Pinpoint the cell where the given text exists, returning its [X, Y] midpoint coordinate. 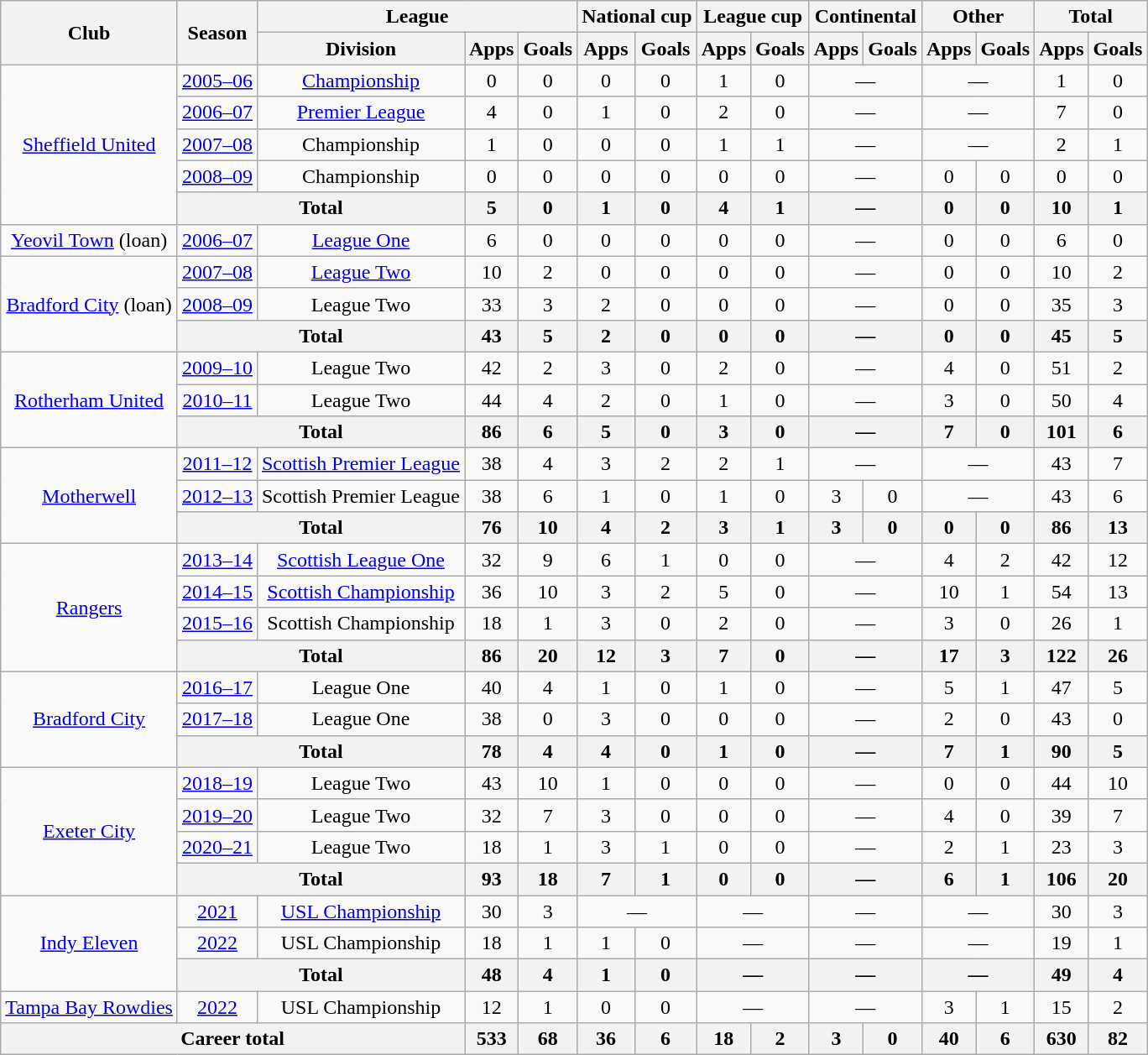
15 [1062, 1007]
68 [548, 1039]
106 [1062, 879]
League [416, 17]
Motherwell [89, 496]
League cup [753, 17]
2016–17 [217, 687]
33 [492, 304]
2012–13 [217, 496]
9 [548, 560]
49 [1062, 975]
2017–18 [217, 719]
Indy Eleven [89, 943]
2005–06 [217, 81]
54 [1062, 592]
Bradford City [89, 719]
Sheffield United [89, 144]
2013–14 [217, 560]
Tampa Bay Rowdies [89, 1007]
Division [361, 49]
122 [1062, 655]
101 [1062, 432]
2014–15 [217, 592]
2015–16 [217, 624]
Scottish League One [361, 560]
Exeter City [89, 831]
23 [1062, 847]
Continental [865, 17]
533 [492, 1039]
93 [492, 879]
2010–11 [217, 400]
35 [1062, 304]
Other [978, 17]
Premier League [361, 112]
2021 [217, 911]
50 [1062, 400]
2020–21 [217, 847]
2011–12 [217, 464]
51 [1062, 368]
Career total [233, 1039]
17 [948, 655]
Rotherham United [89, 400]
National cup [637, 17]
2018–19 [217, 783]
47 [1062, 687]
45 [1062, 336]
39 [1062, 815]
48 [492, 975]
Rangers [89, 608]
2019–20 [217, 815]
Bradford City (loan) [89, 304]
2009–10 [217, 368]
78 [492, 751]
90 [1062, 751]
76 [492, 528]
Club [89, 33]
19 [1062, 943]
630 [1062, 1039]
Season [217, 33]
Yeovil Town (loan) [89, 240]
82 [1118, 1039]
